From the cell containing the given text, extract its center point as [X, Y] coordinate. 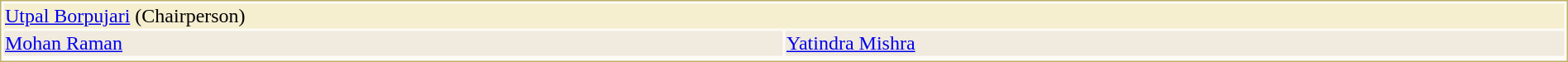
Mohan Raman [393, 44]
Utpal Borpujari (Chairperson) [784, 16]
Yatindra Mishra [1175, 44]
